From the cell containing the given text, extract its center point as [X, Y] coordinate. 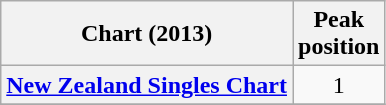
Peakposition [338, 34]
New Zealand Singles Chart [147, 85]
1 [338, 85]
Chart (2013) [147, 34]
